Return [x, y] of the center of cell containing provided text 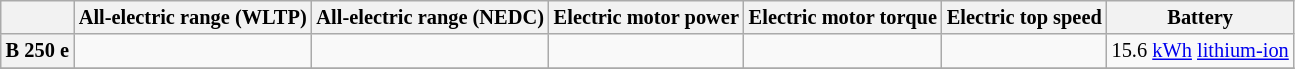
Electric motor power [646, 17]
All-electric range (NEDC) [430, 17]
B 250 e [38, 51]
Electric top speed [1024, 17]
Battery [1200, 17]
15.6 kWh lithium-ion [1200, 51]
Electric motor torque [843, 17]
All-electric range (WLTP) [193, 17]
